Provide the [x, y] coordinate of the cell's center where the given text is located.  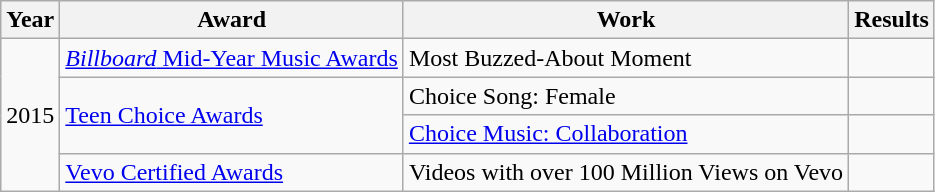
2015 [30, 115]
Vevo Certified Awards [232, 172]
Choice Music: Collaboration [626, 134]
Teen Choice Awards [232, 115]
Billboard Mid-Year Music Awards [232, 58]
Work [626, 20]
Videos with over 100 Million Views on Vevo [626, 172]
Choice Song: Female [626, 96]
Most Buzzed-About Moment [626, 58]
Results [892, 20]
Year [30, 20]
Award [232, 20]
